Pinpoint the cell where the given text exists, returning its (X, Y) midpoint coordinate. 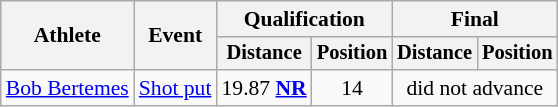
14 (352, 88)
Athlete (68, 36)
Bob Bertemes (68, 88)
Event (176, 36)
Shot put (176, 88)
did not advance (474, 88)
19.87 NR (264, 88)
Qualification (304, 19)
Final (474, 19)
